Detect which cell encompasses the target text, then output its (x, y) center coordinate. 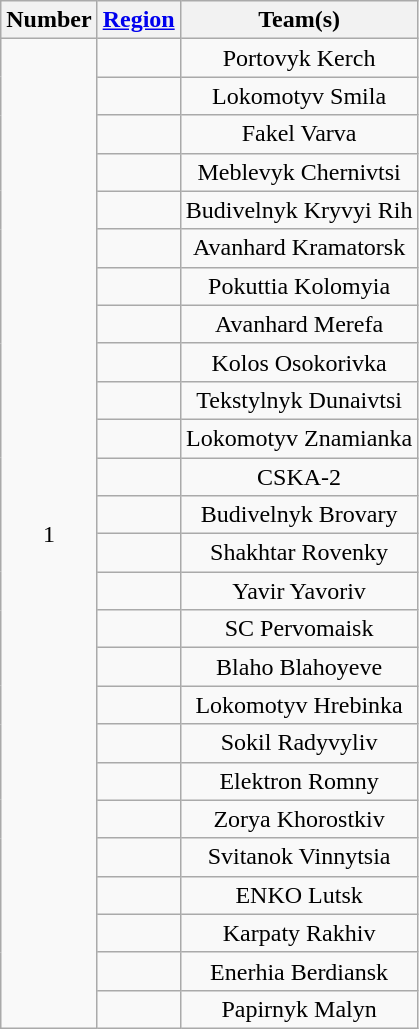
CSKA-2 (299, 477)
Number (49, 20)
Budivelnyk Brovary (299, 515)
Avanhard Kramatorsk (299, 248)
Team(s) (299, 20)
Karpaty Rakhiv (299, 933)
Pokuttia Kolomyia (299, 286)
Blaho Blahoyeve (299, 667)
Lokomotyv Znamianka (299, 438)
Portovyk Kerch (299, 58)
Budivelnyk Kryvyi Rih (299, 210)
Svitanok Vinnytsia (299, 857)
Enerhia Berdiansk (299, 971)
Papirnyk Malyn (299, 1009)
1 (49, 534)
ENKO Lutsk (299, 895)
Kolos Osokorivka (299, 362)
Elektron Romny (299, 781)
Lokomotyv Hrebinka (299, 705)
Tekstylnyk Dunaivtsi (299, 400)
Shakhtar Rovenky (299, 553)
Meblevyk Chernivtsi (299, 172)
Fakel Varva (299, 134)
Avanhard Merefa (299, 324)
Zorya Khorostkiv (299, 819)
Sokil Radyvyliv (299, 743)
Lokomotyv Smila (299, 96)
SC Pervomaisk (299, 629)
Yavir Yavoriv (299, 591)
Region (138, 20)
